Return the (X, Y) coordinate for the center point of the cell that contains the specified text.  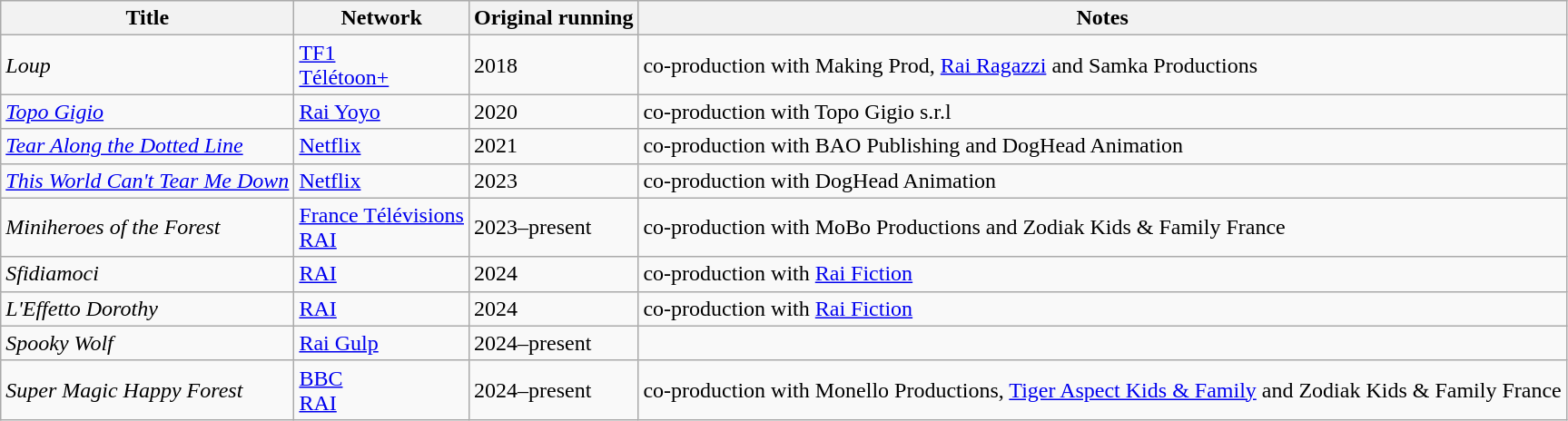
L'Effetto Dorothy (147, 308)
2023–present (553, 227)
2021 (553, 146)
co-production with BAO Publishing and DogHead Animation (1102, 146)
This World Can't Tear Me Down (147, 181)
co-production with Making Prod, Rai Ragazzi and Samka Productions (1102, 65)
Sfidiamoci (147, 274)
Rai Gulp (381, 343)
Topo Gigio (147, 112)
2020 (553, 112)
Rai Yoyo (381, 112)
co-production with DogHead Animation (1102, 181)
Miniheroes of the Forest (147, 227)
Title (147, 18)
co-production with Monello Productions, Tiger Aspect Kids & Family and Zodiak Kids & Family France (1102, 390)
France TélévisionsRAI (381, 227)
Spooky Wolf (147, 343)
Original running (553, 18)
Tear Along the Dotted Line (147, 146)
2018 (553, 65)
co-production with Topo Gigio s.r.l (1102, 112)
2023 (553, 181)
Super Magic Happy Forest (147, 390)
BBCRAI (381, 390)
Network (381, 18)
Notes (1102, 18)
Loup (147, 65)
co-production with MoBo Productions and Zodiak Kids & Family France (1102, 227)
TF1Télétoon+ (381, 65)
